Identify which cell holds the provided text, then report its (X, Y) central coordinate. 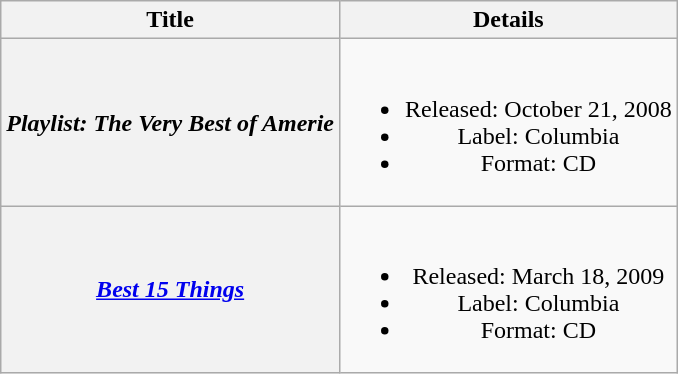
Best 15 Things (170, 290)
Details (509, 20)
Released: March 18, 2009 Label: ColumbiaFormat: CD (509, 290)
Released: October 21, 2008Label: ColumbiaFormat: CD (509, 122)
Playlist: The Very Best of Amerie (170, 122)
Title (170, 20)
